Locate the cell with the specified text and output its (X, Y) center coordinate. 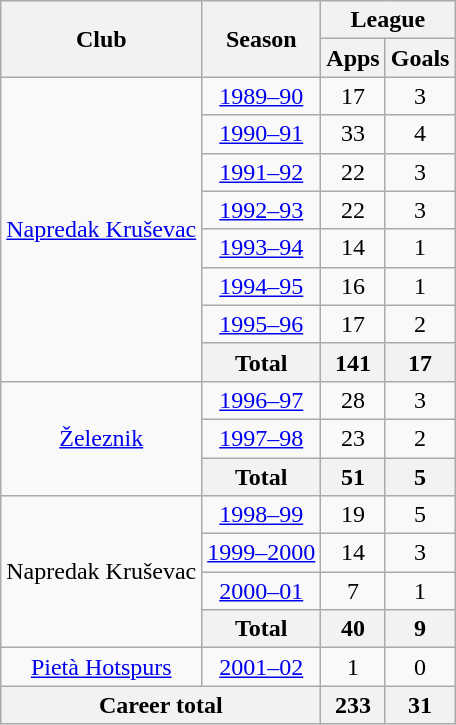
Pietà Hotspurs (102, 667)
9 (420, 629)
19 (353, 515)
1992–93 (262, 210)
1991–92 (262, 172)
1999–2000 (262, 553)
7 (353, 591)
40 (353, 629)
28 (353, 400)
1997–98 (262, 438)
Career total (161, 705)
0 (420, 667)
Apps (353, 58)
1994–95 (262, 286)
23 (353, 438)
1996–97 (262, 400)
League (388, 20)
1989–90 (262, 96)
Goals (420, 58)
Club (102, 39)
1998–99 (262, 515)
16 (353, 286)
1995–96 (262, 324)
Železnik (102, 438)
31 (420, 705)
51 (353, 477)
Season (262, 39)
233 (353, 705)
2000–01 (262, 591)
1993–94 (262, 248)
4 (420, 134)
141 (353, 362)
33 (353, 134)
1990–91 (262, 134)
2001–02 (262, 667)
